From the cell containing the given text, extract its center point as [x, y] coordinate. 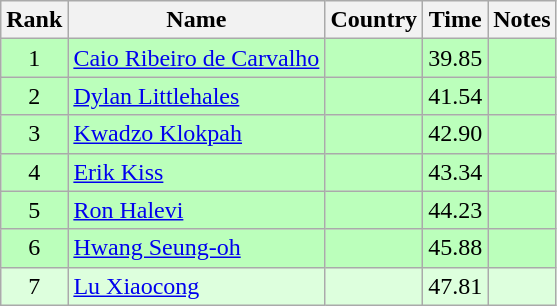
Time [456, 20]
43.34 [456, 172]
Country [374, 20]
41.54 [456, 96]
Notes [522, 20]
Kwadzo Klokpah [196, 134]
6 [34, 248]
3 [34, 134]
45.88 [456, 248]
Caio Ribeiro de Carvalho [196, 58]
47.81 [456, 286]
Name [196, 20]
5 [34, 210]
42.90 [456, 134]
7 [34, 286]
4 [34, 172]
Erik Kiss [196, 172]
2 [34, 96]
Dylan Littlehales [196, 96]
1 [34, 58]
Hwang Seung-oh [196, 248]
Lu Xiaocong [196, 286]
Ron Halevi [196, 210]
39.85 [456, 58]
Rank [34, 20]
44.23 [456, 210]
